Capture the cell that displays the provided text and extract its (X, Y) central coordinate. 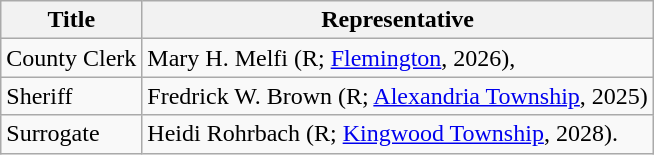
Sheriff (72, 96)
Mary H. Melfi (R; Flemington, 2026), (398, 58)
Representative (398, 20)
County Clerk (72, 58)
Heidi Rohrbach (R; Kingwood Township, 2028). (398, 134)
Fredrick W. Brown (R; Alexandria Township, 2025) (398, 96)
Title (72, 20)
Surrogate (72, 134)
